Provide the [x, y] coordinate of the cell's center where the given text is located.  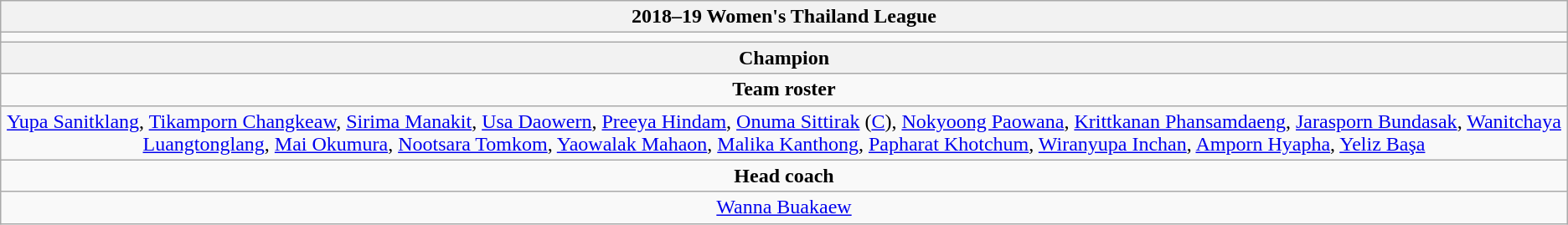
Head coach [784, 176]
Team roster [784, 89]
2018–19 Women's Thailand League [784, 17]
Wanna Buakaew [784, 207]
Champion [784, 58]
